Find where the given text appears and provide that cell's center as [x, y] coordinate. 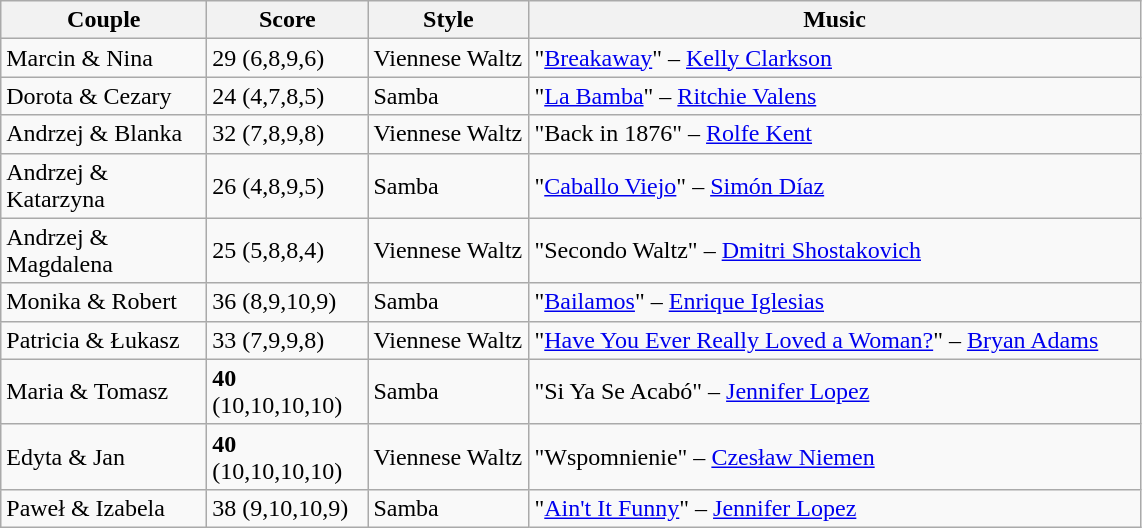
24 (4,7,8,5) [288, 96]
Edyta & Jan [104, 456]
Andrzej & Magdalena [104, 250]
"Back in 1876" – Rolfe Kent [834, 134]
Maria & Tomasz [104, 392]
Andrzej & Blanka [104, 134]
Patricia & Łukasz [104, 340]
"Bailamos" – Enrique Iglesias [834, 302]
25 (5,8,8,4) [288, 250]
32 (7,8,9,8) [288, 134]
Monika & Robert [104, 302]
"La Bamba" – Ritchie Valens [834, 96]
"Si Ya Se Acabó" – Jennifer Lopez [834, 392]
Andrzej & Katarzyna [104, 186]
38 (9,10,10,9) [288, 508]
Dorota & Cezary [104, 96]
Marcin & Nina [104, 58]
"Breakaway" – Kelly Clarkson [834, 58]
"Secondo Waltz" – Dmitri Shostakovich [834, 250]
29 (6,8,9,6) [288, 58]
26 (4,8,9,5) [288, 186]
Couple [104, 20]
"Wspomnienie" – Czesław Niemen [834, 456]
Music [834, 20]
36 (8,9,10,9) [288, 302]
33 (7,9,9,8) [288, 340]
Style [448, 20]
"Ain't It Funny" – Jennifer Lopez [834, 508]
"Have You Ever Really Loved a Woman?" – Bryan Adams [834, 340]
Paweł & Izabela [104, 508]
Score [288, 20]
"Caballo Viejo" – Simón Díaz [834, 186]
